For the text-containing cell, return its midpoint in [X, Y] coordinate format. 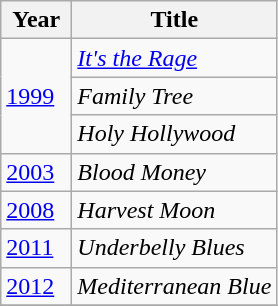
Blood Money [174, 172]
Harvest Moon [174, 210]
Year [36, 20]
2012 [36, 286]
Holy Hollywood [174, 134]
2003 [36, 172]
Title [174, 20]
Mediterranean Blue [174, 286]
2011 [36, 248]
Underbelly Blues [174, 248]
1999 [36, 96]
It's the Rage [174, 58]
Family Tree [174, 96]
2008 [36, 210]
